Pinpoint the cell where the given text exists, returning its [x, y] midpoint coordinate. 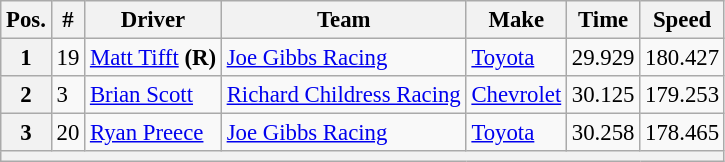
19 [68, 58]
Ryan Preece [154, 133]
Make [516, 20]
Brian Scott [154, 95]
1 [26, 58]
178.465 [682, 133]
Time [604, 20]
Richard Childress Racing [344, 95]
Driver [154, 20]
30.125 [604, 95]
180.427 [682, 58]
29.929 [604, 58]
Speed [682, 20]
20 [68, 133]
Matt Tifft (R) [154, 58]
30.258 [604, 133]
Team [344, 20]
179.253 [682, 95]
Chevrolet [516, 95]
Pos. [26, 20]
# [68, 20]
2 [26, 95]
